Provide the [X, Y] coordinate of the cell's center where the given text is located.  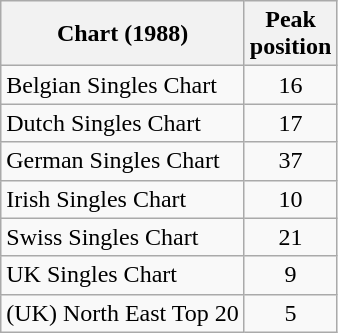
16 [290, 85]
17 [290, 123]
Irish Singles Chart [123, 199]
UK Singles Chart [123, 275]
21 [290, 237]
9 [290, 275]
Dutch Singles Chart [123, 123]
(UK) North East Top 20 [123, 313]
5 [290, 313]
Belgian Singles Chart [123, 85]
37 [290, 161]
Chart (1988) [123, 34]
10 [290, 199]
Swiss Singles Chart [123, 237]
Peakposition [290, 34]
German Singles Chart [123, 161]
